Return the [x, y] coordinate for the center point of the cell that contains the specified text.  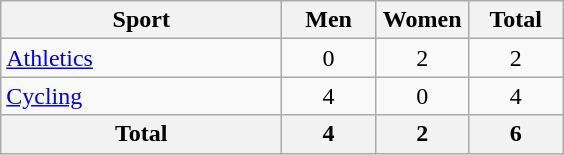
Cycling [142, 96]
Athletics [142, 58]
Sport [142, 20]
6 [516, 134]
Women [422, 20]
Men [329, 20]
